Scan for the cell matching the given text and deliver its (X, Y) coordinate at center. 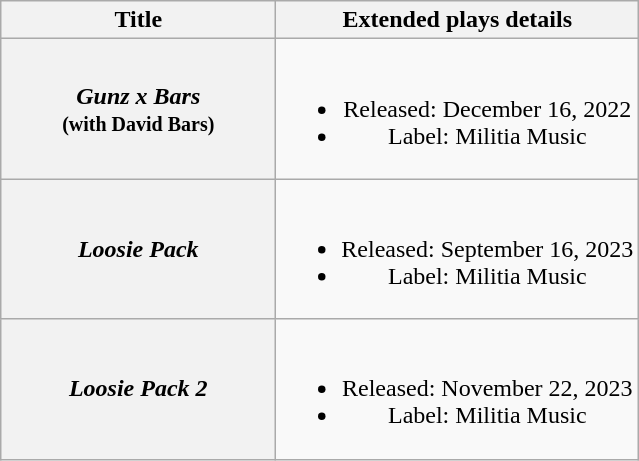
Loosie Pack 2 (138, 389)
Gunz x Bars(with David Bars) (138, 109)
Title (138, 20)
Released: November 22, 2023Label: Militia Music (458, 389)
Released: December 16, 2022Label: Militia Music (458, 109)
Loosie Pack (138, 249)
Released: September 16, 2023Label: Militia Music (458, 249)
Extended plays details (458, 20)
